Provide the (X, Y) coordinate of the cell's center where the given text is located.  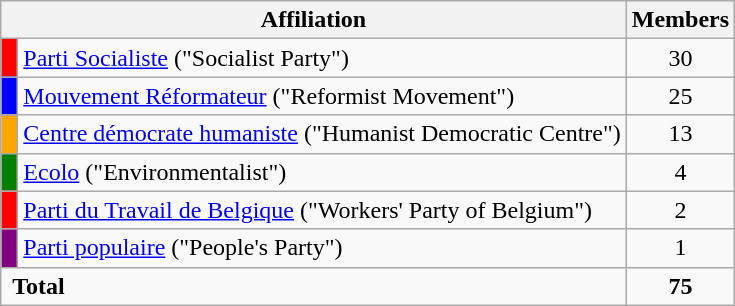
Members (680, 20)
1 (680, 248)
Affiliation (314, 20)
2 (680, 210)
Total (314, 286)
Parti du Travail de Belgique ("Workers' Party of Belgium") (322, 210)
4 (680, 172)
30 (680, 58)
25 (680, 96)
Mouvement Réformateur ("Reformist Movement") (322, 96)
Centre démocrate humaniste ("Humanist Democratic Centre") (322, 134)
13 (680, 134)
Parti Socialiste ("Socialist Party") (322, 58)
75 (680, 286)
Parti populaire ("People's Party") (322, 248)
Ecolo ("Environmentalist") (322, 172)
